Return [x, y] of the center of cell containing provided text 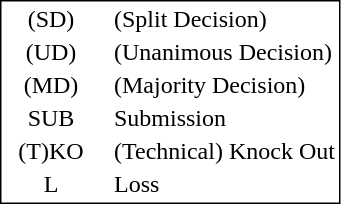
Loss [224, 185]
(MD) [50, 85]
(Split Decision) [224, 19]
(Technical) Knock Out [224, 151]
(T)KO [50, 151]
(SD) [50, 19]
(Majority Decision) [224, 85]
Submission [224, 119]
(UD) [50, 53]
L [50, 185]
(Unanimous Decision) [224, 53]
SUB [50, 119]
